Identify which cell holds the provided text, then report its [X, Y] central coordinate. 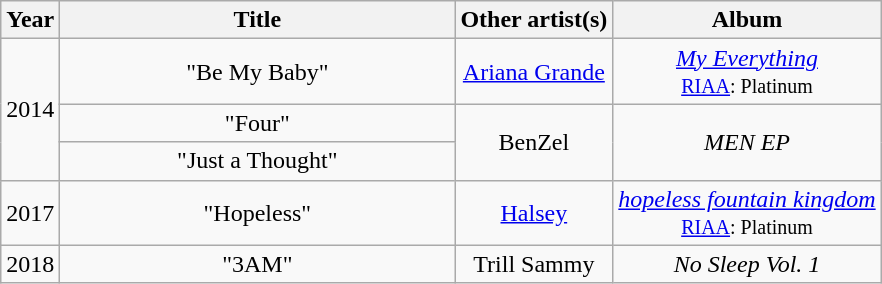
Album [747, 20]
"Four" [258, 123]
hopeless fountain kingdomRIAA: Platinum [747, 212]
My EverythingRIAA: Platinum [747, 72]
Halsey [534, 212]
2018 [30, 264]
MEN EP [747, 142]
"3AM" [258, 264]
2017 [30, 212]
Ariana Grande [534, 72]
Title [258, 20]
2014 [30, 110]
Other artist(s) [534, 20]
"Just a Thought" [258, 161]
Trill Sammy [534, 264]
BenZel [534, 142]
"Be My Baby" [258, 72]
No Sleep Vol. 1 [747, 264]
Year [30, 20]
"Hopeless" [258, 212]
